Scan for the cell matching the given text and deliver its [X, Y] coordinate at center. 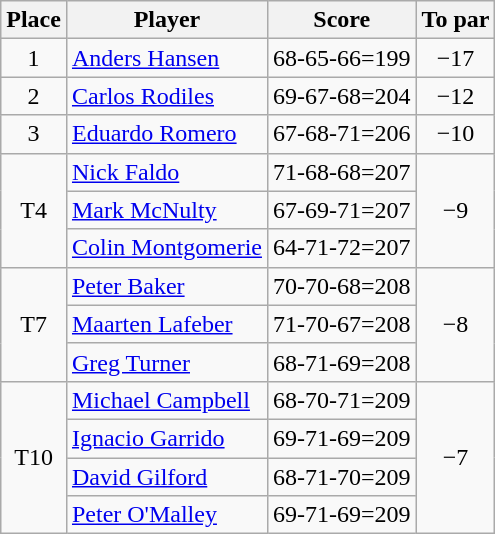
Anders Hansen [166, 58]
70-70-68=208 [342, 286]
71-68-68=207 [342, 172]
−17 [456, 58]
Greg Turner [166, 362]
Place [34, 20]
−7 [456, 457]
David Gilford [166, 477]
−10 [456, 134]
67-68-71=206 [342, 134]
Maarten Lafeber [166, 324]
Colin Montgomerie [166, 248]
Score [342, 20]
Eduardo Romero [166, 134]
1 [34, 58]
68-65-66=199 [342, 58]
To par [456, 20]
Nick Faldo [166, 172]
69-67-68=204 [342, 96]
T7 [34, 324]
68-70-71=209 [342, 400]
Ignacio Garrido [166, 438]
Carlos Rodiles [166, 96]
T10 [34, 457]
Player [166, 20]
Michael Campbell [166, 400]
68-71-70=209 [342, 477]
64-71-72=207 [342, 248]
T4 [34, 210]
Mark McNulty [166, 210]
−9 [456, 210]
−8 [456, 324]
3 [34, 134]
2 [34, 96]
Peter O'Malley [166, 515]
68-71-69=208 [342, 362]
−12 [456, 96]
71-70-67=208 [342, 324]
Peter Baker [166, 286]
67-69-71=207 [342, 210]
